Provide the (x, y) coordinate of the cell's center where the given text is located.  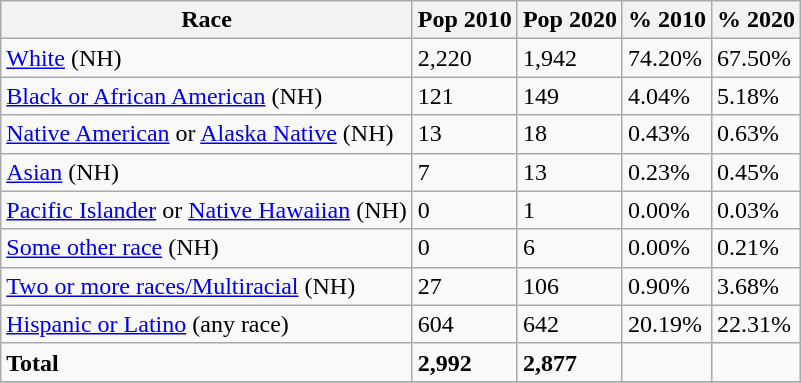
2,992 (464, 362)
0.90% (666, 286)
Total (207, 362)
0.03% (756, 210)
% 2020 (756, 20)
604 (464, 324)
1,942 (570, 58)
Pop 2010 (464, 20)
Two or more races/Multiracial (NH) (207, 286)
0.45% (756, 172)
Hispanic or Latino (any race) (207, 324)
2,877 (570, 362)
0.63% (756, 134)
Black or African American (NH) (207, 96)
18 (570, 134)
6 (570, 248)
20.19% (666, 324)
74.20% (666, 58)
7 (464, 172)
Pacific Islander or Native Hawaiian (NH) (207, 210)
5.18% (756, 96)
Pop 2020 (570, 20)
1 (570, 210)
121 (464, 96)
2,220 (464, 58)
0.21% (756, 248)
Race (207, 20)
0.43% (666, 134)
% 2010 (666, 20)
Some other race (NH) (207, 248)
White (NH) (207, 58)
3.68% (756, 286)
Native American or Alaska Native (NH) (207, 134)
4.04% (666, 96)
149 (570, 96)
22.31% (756, 324)
67.50% (756, 58)
Asian (NH) (207, 172)
106 (570, 286)
27 (464, 286)
642 (570, 324)
0.23% (666, 172)
